Return the [X, Y] coordinate for the center point of the cell that contains the specified text.  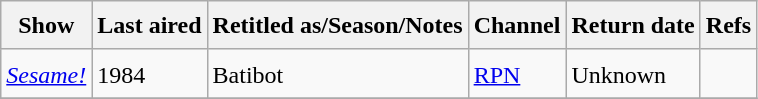
Sesame! [46, 74]
Return date [633, 26]
Retitled as/Season/Notes [338, 26]
Last aired [150, 26]
Show [46, 26]
Channel [517, 26]
Batibot [338, 74]
1984 [150, 74]
RPN [517, 74]
Unknown [633, 74]
Refs [728, 26]
